Output the (X, Y) coordinate of the center of the cell containing the given text.  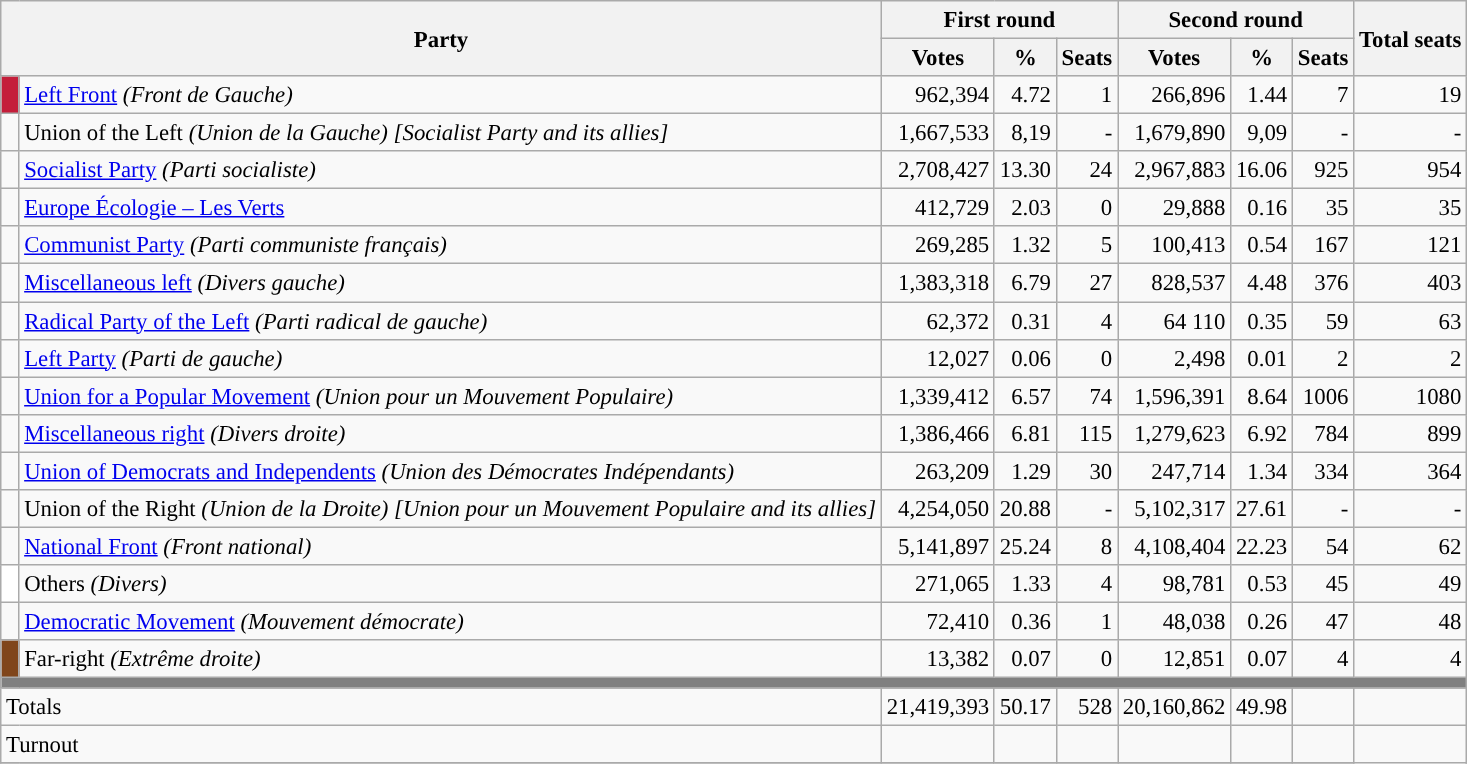
49 (1410, 584)
29,888 (1174, 208)
49.98 (1262, 707)
412,729 (938, 208)
121 (1410, 245)
Left Front (Front de Gauche) (450, 95)
1,386,466 (938, 433)
1.44 (1262, 95)
4.48 (1262, 283)
334 (1322, 471)
48 (1410, 621)
376 (1322, 283)
6.57 (1025, 396)
4,254,050 (938, 509)
Communist Party (Parti communiste français) (450, 245)
47 (1322, 621)
Miscellaneous left (Divers gauche) (450, 283)
12,851 (1174, 659)
Left Party (Parti de gauche) (450, 358)
954 (1410, 170)
16.06 (1262, 170)
Far-right (Extrême droite) (450, 659)
Second round (1236, 20)
1,339,412 (938, 396)
0.35 (1262, 321)
62,372 (938, 321)
54 (1322, 546)
403 (1410, 283)
50.17 (1025, 707)
7 (1322, 95)
Others (Divers) (450, 584)
62 (1410, 546)
59 (1322, 321)
19 (1410, 95)
2,708,427 (938, 170)
1,667,533 (938, 133)
115 (1086, 433)
Totals (442, 707)
Miscellaneous right (Divers droite) (450, 433)
24 (1086, 170)
5,141,897 (938, 546)
64 110 (1174, 321)
Union of Democrats and Independents (Union des Démocrates Indépendants) (450, 471)
0.01 (1262, 358)
63 (1410, 321)
2,498 (1174, 358)
12,027 (938, 358)
1,383,318 (938, 283)
899 (1410, 433)
6.79 (1025, 283)
9,09 (1262, 133)
4,108,404 (1174, 546)
8 (1086, 546)
6.81 (1025, 433)
National Front (Front national) (450, 546)
Union of the Right (Union de la Droite) [Union pour un Mouvement Populaire and its allies] (450, 509)
269,285 (938, 245)
45 (1322, 584)
Socialist Party (Parti socialiste) (450, 170)
Turnout (442, 745)
962,394 (938, 95)
Total seats (1410, 38)
828,537 (1174, 283)
925 (1322, 170)
266,896 (1174, 95)
1,596,391 (1174, 396)
263,209 (938, 471)
Radical Party of the Left (Parti radical de gauche) (450, 321)
1080 (1410, 396)
Democratic Movement (Mouvement démocrate) (450, 621)
72,410 (938, 621)
30 (1086, 471)
74 (1086, 396)
98,781 (1174, 584)
0.54 (1262, 245)
Union for a Popular Movement (Union pour un Mouvement Populaire) (450, 396)
2.03 (1025, 208)
20.88 (1025, 509)
Party (442, 38)
27.61 (1262, 509)
1.33 (1025, 584)
100,413 (1174, 245)
1.29 (1025, 471)
Europe Écologie – Les Verts (450, 208)
2,967,883 (1174, 170)
4.72 (1025, 95)
First round (999, 20)
5 (1086, 245)
784 (1322, 433)
22.23 (1262, 546)
25.24 (1025, 546)
1,279,623 (1174, 433)
528 (1086, 707)
0.06 (1025, 358)
1006 (1322, 396)
6.92 (1262, 433)
0.53 (1262, 584)
0.36 (1025, 621)
13.30 (1025, 170)
1,679,890 (1174, 133)
5,102,317 (1174, 509)
20,160,862 (1174, 707)
0.31 (1025, 321)
271,065 (938, 584)
21,419,393 (938, 707)
167 (1322, 245)
0.26 (1262, 621)
8,19 (1025, 133)
13,382 (938, 659)
8.64 (1262, 396)
1.32 (1025, 245)
1.34 (1262, 471)
247,714 (1174, 471)
0.16 (1262, 208)
27 (1086, 283)
364 (1410, 471)
48,038 (1174, 621)
Union of the Left (Union de la Gauche) [Socialist Party and its allies] (450, 133)
